Search for the cell housing the specified text and yield its [x, y] center coordinate. 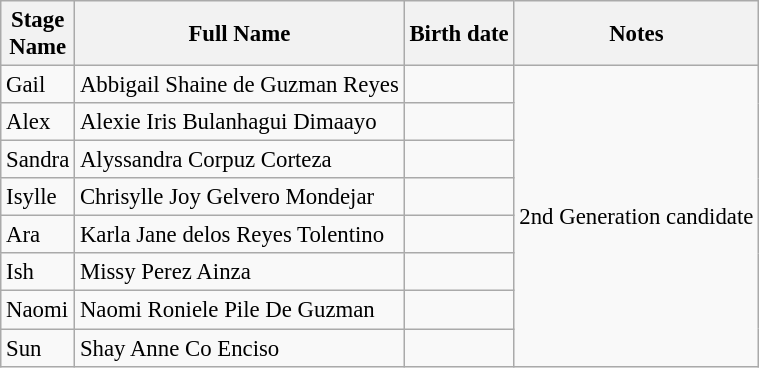
Missy Perez Ainza [240, 273]
Notes [636, 34]
Ish [38, 273]
Abbigail Shaine de Guzman Reyes [240, 85]
Full Name [240, 34]
StageName [38, 34]
Gail [38, 85]
Alex [38, 122]
2nd Generation candidate [636, 216]
Alyssandra Corpuz Corteza [240, 160]
Birth date [459, 34]
Shay Anne Co Enciso [240, 348]
Ara [38, 235]
Sun [38, 348]
Chrisylle Joy Gelvero Mondejar [240, 197]
Isylle [38, 197]
Naomi [38, 310]
Sandra [38, 160]
Karla Jane delos Reyes Tolentino [240, 235]
Naomi Roniele Pile De Guzman [240, 310]
Alexie Iris Bulanhagui Dimaayo [240, 122]
